Provide the [x, y] coordinate of the cell's center where the given text is located.  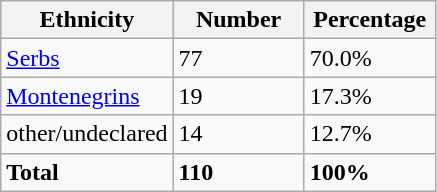
19 [238, 96]
17.3% [370, 96]
100% [370, 172]
Ethnicity [87, 20]
Number [238, 20]
Serbs [87, 58]
110 [238, 172]
Percentage [370, 20]
Montenegrins [87, 96]
other/undeclared [87, 134]
Total [87, 172]
12.7% [370, 134]
77 [238, 58]
70.0% [370, 58]
14 [238, 134]
